Extract the [x, y] coordinate from the center of the cell holding the provided text.  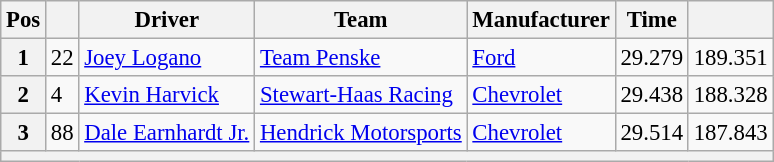
187.843 [730, 133]
4 [62, 95]
Team [361, 20]
189.351 [730, 58]
Ford [541, 58]
Dale Earnhardt Jr. [167, 133]
Joey Logano [167, 58]
Team Penske [361, 58]
1 [24, 58]
Hendrick Motorsports [361, 133]
Driver [167, 20]
2 [24, 95]
188.328 [730, 95]
88 [62, 133]
Stewart-Haas Racing [361, 95]
Manufacturer [541, 20]
3 [24, 133]
29.514 [652, 133]
29.438 [652, 95]
Time [652, 20]
22 [62, 58]
Pos [24, 20]
29.279 [652, 58]
Kevin Harvick [167, 95]
